Search for the cell housing the specified text and yield its (x, y) center coordinate. 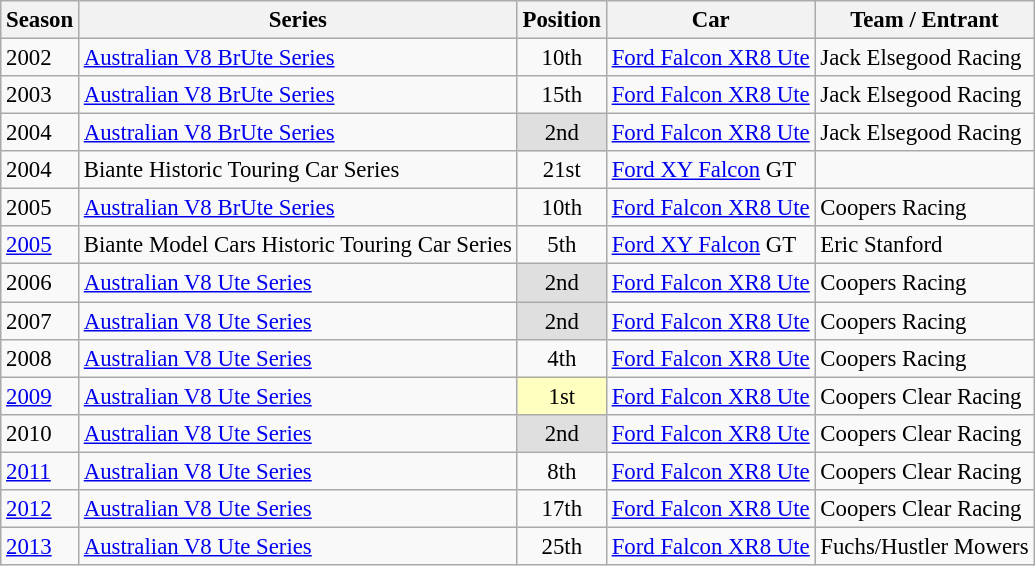
Team / Entrant (924, 20)
Fuchs/Hustler Mowers (924, 546)
Eric Stanford (924, 245)
8th (562, 471)
Biante Model Cars Historic Touring Car Series (298, 245)
4th (562, 358)
2002 (40, 58)
Biante Historic Touring Car Series (298, 170)
2013 (40, 546)
2006 (40, 283)
Car (710, 20)
Series (298, 20)
17th (562, 509)
25th (562, 546)
1st (562, 396)
15th (562, 95)
2010 (40, 433)
2007 (40, 321)
2003 (40, 95)
5th (562, 245)
Season (40, 20)
Position (562, 20)
21st (562, 170)
2008 (40, 358)
2011 (40, 471)
2009 (40, 396)
2012 (40, 509)
